Identify which cell holds the provided text, then report its (x, y) central coordinate. 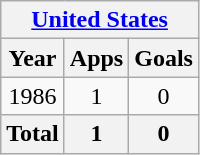
United States (100, 20)
Total (33, 134)
Goals (164, 58)
1986 (33, 96)
Apps (96, 58)
Year (33, 58)
